Capture the cell that displays the provided text and extract its [x, y] central coordinate. 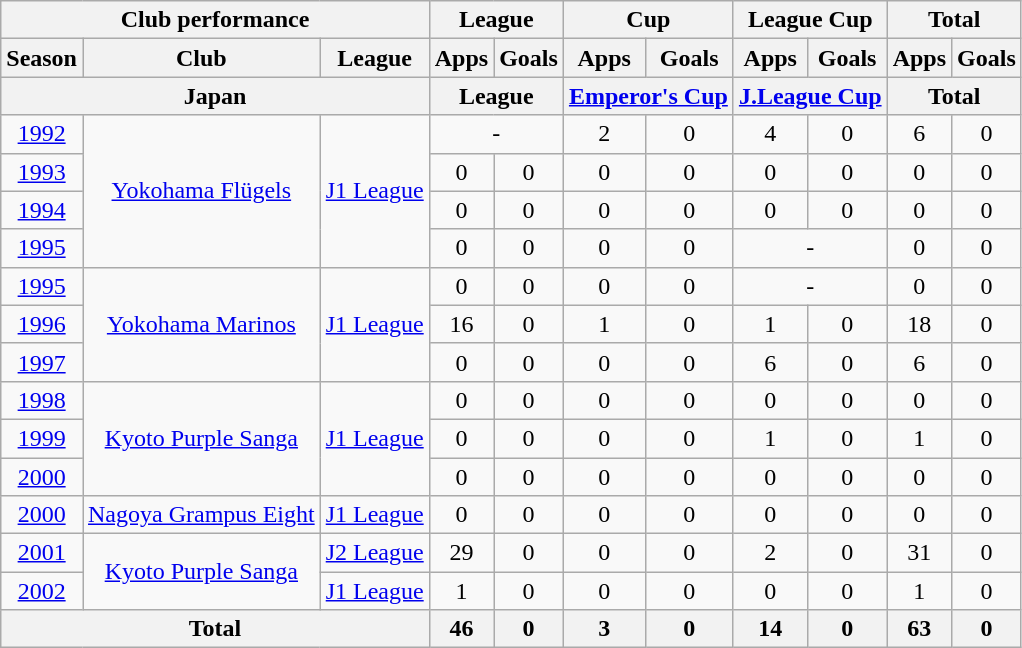
3 [604, 629]
29 [461, 553]
14 [770, 629]
2002 [42, 591]
1992 [42, 134]
2001 [42, 553]
1999 [42, 438]
1997 [42, 362]
Yokohama Flügels [201, 191]
31 [919, 553]
Season [42, 58]
Yokohama Marinos [201, 324]
Nagoya Grampus Eight [201, 515]
16 [461, 324]
Club performance [215, 20]
J2 League [374, 553]
Emperor's Cup [648, 96]
J.League Cup [810, 96]
League Cup [810, 20]
46 [461, 629]
1993 [42, 172]
63 [919, 629]
18 [919, 324]
1994 [42, 210]
Club [201, 58]
4 [770, 134]
Cup [648, 20]
1996 [42, 324]
Japan [215, 96]
1998 [42, 400]
